Extract the (X, Y) coordinate from the center of the cell holding the provided text.  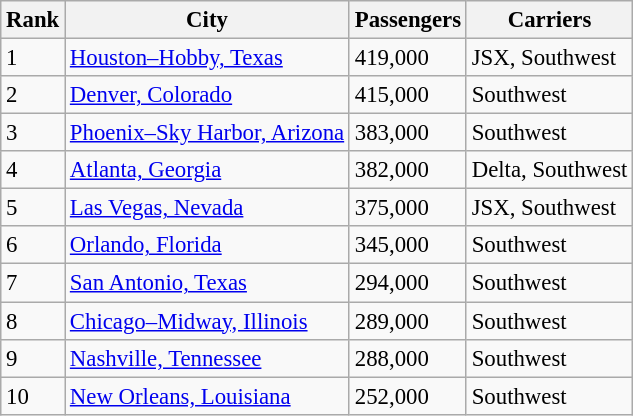
3 (33, 133)
383,000 (408, 133)
345,000 (408, 245)
Passengers (408, 20)
Rank (33, 20)
6 (33, 245)
1 (33, 58)
5 (33, 208)
Atlanta, Georgia (208, 170)
9 (33, 358)
375,000 (408, 208)
288,000 (408, 358)
Chicago–Midway, Illinois (208, 321)
Nashville, Tennessee (208, 358)
Denver, Colorado (208, 95)
Orlando, Florida (208, 245)
289,000 (408, 321)
San Antonio, Texas (208, 283)
New Orleans, Louisiana (208, 396)
Delta, Southwest (549, 170)
2 (33, 95)
382,000 (408, 170)
City (208, 20)
Phoenix–Sky Harbor, Arizona (208, 133)
7 (33, 283)
8 (33, 321)
Las Vegas, Nevada (208, 208)
4 (33, 170)
Houston–Hobby, Texas (208, 58)
Carriers (549, 20)
415,000 (408, 95)
252,000 (408, 396)
10 (33, 396)
419,000 (408, 58)
294,000 (408, 283)
